Output the (x, y) coordinate of the center of the cell containing the given text.  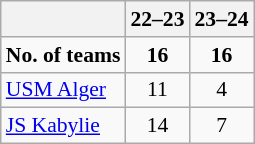
11 (157, 90)
23–24 (221, 19)
7 (221, 126)
USM Alger (64, 90)
JS Kabylie (64, 126)
4 (221, 90)
14 (157, 126)
No. of teams (64, 55)
22–23 (157, 19)
